Locate the cell with the specified text and output its (X, Y) center coordinate. 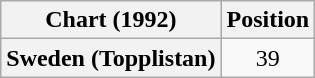
Sweden (Topplistan) (111, 58)
Position (268, 20)
Chart (1992) (111, 20)
39 (268, 58)
